Determine the (X, Y) coordinate at the center of the cell enclosing the given text.  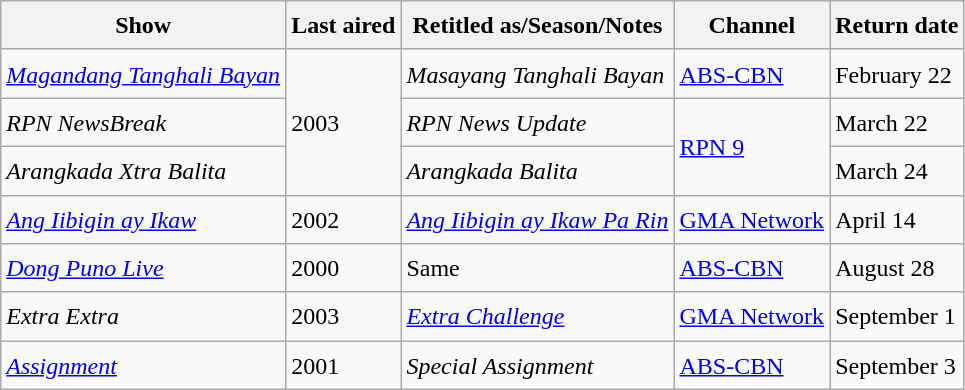
Channel (752, 26)
2001 (344, 366)
2000 (344, 268)
Extra Challenge (538, 316)
RPN News Update (538, 122)
September 1 (897, 316)
Arangkada Balita (538, 170)
Last aired (344, 26)
Retitled as/Season/Notes (538, 26)
March 24 (897, 170)
2002 (344, 220)
RPN 9 (752, 146)
Show (144, 26)
Assignment (144, 366)
September 3 (897, 366)
Return date (897, 26)
Arangkada Xtra Balita (144, 170)
Dong Puno Live (144, 268)
Masayang Tanghali Bayan (538, 74)
April 14 (897, 220)
Ang Iibigin ay Ikaw (144, 220)
RPN NewsBreak (144, 122)
Special Assignment (538, 366)
August 28 (897, 268)
Same (538, 268)
March 22 (897, 122)
February 22 (897, 74)
Magandang Tanghali Bayan (144, 74)
Ang Iibigin ay Ikaw Pa Rin (538, 220)
Extra Extra (144, 316)
